Locate the cell with the specified text and output its (x, y) center coordinate. 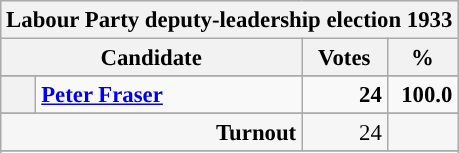
Votes (345, 58)
100.0 (422, 95)
Turnout (152, 133)
Labour Party deputy-leadership election 1933 (230, 20)
% (422, 58)
Peter Fraser (169, 95)
Candidate (152, 58)
